Pinpoint the cell where the given text exists, returning its (x, y) midpoint coordinate. 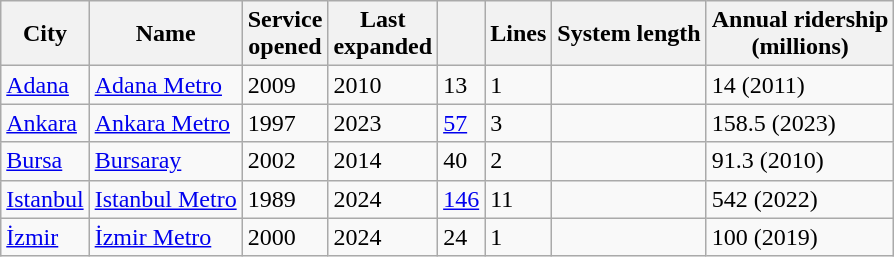
Bursaray (166, 161)
2000 (285, 237)
2009 (285, 85)
Adana Metro (166, 85)
1989 (285, 199)
13 (462, 85)
100 (2019) (800, 237)
Lines (518, 34)
Name (166, 34)
Serviceopened (285, 34)
57 (462, 123)
Istanbul (45, 199)
2 (518, 161)
Ankara Metro (166, 123)
14 (2011) (800, 85)
2023 (383, 123)
Annual ridership(millions) (800, 34)
City (45, 34)
1997 (285, 123)
3 (518, 123)
İzmir Metro (166, 237)
İzmir (45, 237)
2002 (285, 161)
91.3 (2010) (800, 161)
40 (462, 161)
24 (462, 237)
11 (518, 199)
2010 (383, 85)
146 (462, 199)
Adana (45, 85)
158.5 (2023) (800, 123)
Istanbul Metro (166, 199)
System length (629, 34)
Bursa (45, 161)
Ankara (45, 123)
2014 (383, 161)
Lastexpanded (383, 34)
542 (2022) (800, 199)
